Determine the [X, Y] coordinate at the center of the cell enclosing the given text.  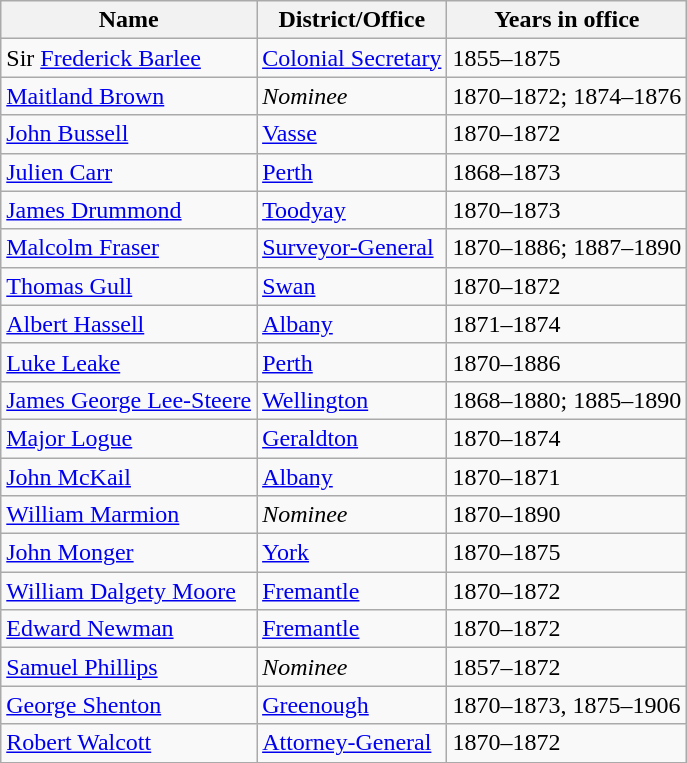
Attorney-General [352, 743]
Robert Walcott [129, 743]
Toodyay [352, 210]
William Dalgety Moore [129, 591]
Surveyor-General [352, 248]
Albert Hassell [129, 324]
Vasse [352, 134]
Wellington [352, 400]
Sir Frederick Barlee [129, 58]
Samuel Phillips [129, 667]
Malcolm Fraser [129, 248]
Geraldton [352, 438]
Thomas Gull [129, 286]
Maitland Brown [129, 96]
1870–1873 [567, 210]
1871–1874 [567, 324]
Major Logue [129, 438]
George Shenton [129, 705]
1870–1871 [567, 477]
1857–1872 [567, 667]
1870–1875 [567, 553]
1870–1886; 1887–1890 [567, 248]
John McKail [129, 477]
1870–1890 [567, 515]
Julien Carr [129, 172]
John Bussell [129, 134]
Years in office [567, 20]
York [352, 553]
William Marmion [129, 515]
Swan [352, 286]
John Monger [129, 553]
1868–1873 [567, 172]
1870–1874 [567, 438]
Luke Leake [129, 362]
1868–1880; 1885–1890 [567, 400]
District/Office [352, 20]
Name [129, 20]
Greenough [352, 705]
Edward Newman [129, 629]
1870–1873, 1875–1906 [567, 705]
James George Lee-Steere [129, 400]
1855–1875 [567, 58]
1870–1872; 1874–1876 [567, 96]
1870–1886 [567, 362]
Colonial Secretary [352, 58]
James Drummond [129, 210]
